Output the (X, Y) coordinate of the center of the cell containing the given text.  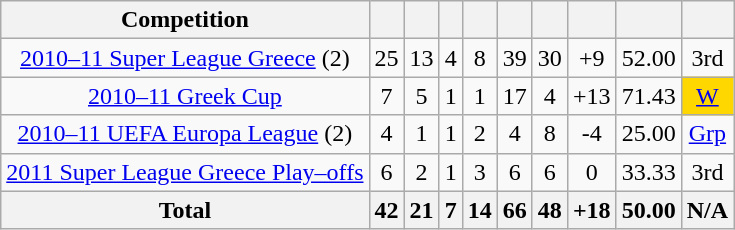
48 (550, 210)
W (707, 96)
66 (514, 210)
21 (422, 210)
N/A (707, 210)
2011 Super League Greece Play–offs (185, 172)
52.00 (648, 58)
39 (514, 58)
30 (550, 58)
+18 (592, 210)
-4 (592, 134)
13 (422, 58)
+9 (592, 58)
71.43 (648, 96)
2010–11 Greek Cup (185, 96)
50.00 (648, 210)
2010–11 Super League Greece (2) (185, 58)
42 (386, 210)
33.33 (648, 172)
14 (480, 210)
Grp (707, 134)
+13 (592, 96)
0 (592, 172)
Competition (185, 20)
2010–11 UEFA Europa League (2) (185, 134)
25.00 (648, 134)
5 (422, 96)
3 (480, 172)
25 (386, 58)
Total (185, 210)
17 (514, 96)
